Return the [X, Y] coordinate for the center point of the cell that contains the specified text.  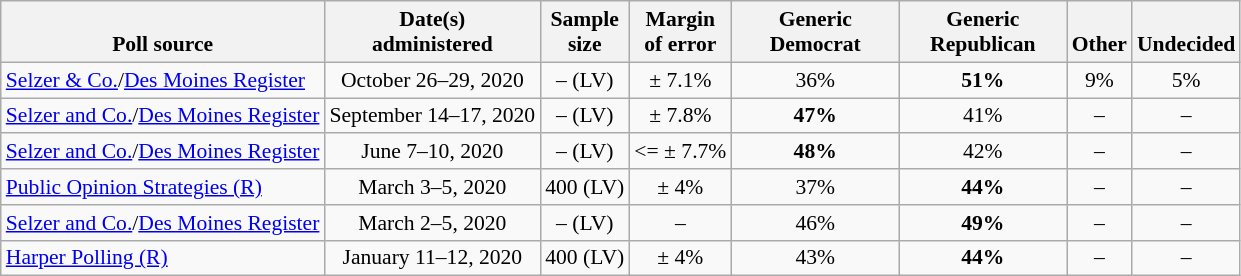
<= ± 7.7% [680, 152]
51% [983, 80]
Samplesize [584, 32]
Date(s)administered [432, 32]
36% [815, 80]
March 2–5, 2020 [432, 223]
41% [983, 116]
June 7–10, 2020 [432, 152]
± 7.1% [680, 80]
Marginof error [680, 32]
49% [983, 223]
Other [1100, 32]
9% [1100, 80]
5% [1186, 80]
GenericRepublican [983, 32]
GenericDemocrat [815, 32]
Public Opinion Strategies (R) [163, 187]
March 3–5, 2020 [432, 187]
43% [815, 258]
42% [983, 152]
Selzer & Co./Des Moines Register [163, 80]
37% [815, 187]
± 7.8% [680, 116]
September 14–17, 2020 [432, 116]
48% [815, 152]
Poll source [163, 32]
Undecided [1186, 32]
January 11–12, 2020 [432, 258]
46% [815, 223]
October 26–29, 2020 [432, 80]
Harper Polling (R) [163, 258]
47% [815, 116]
